Find where the given text appears and provide that cell's center as [X, Y] coordinate. 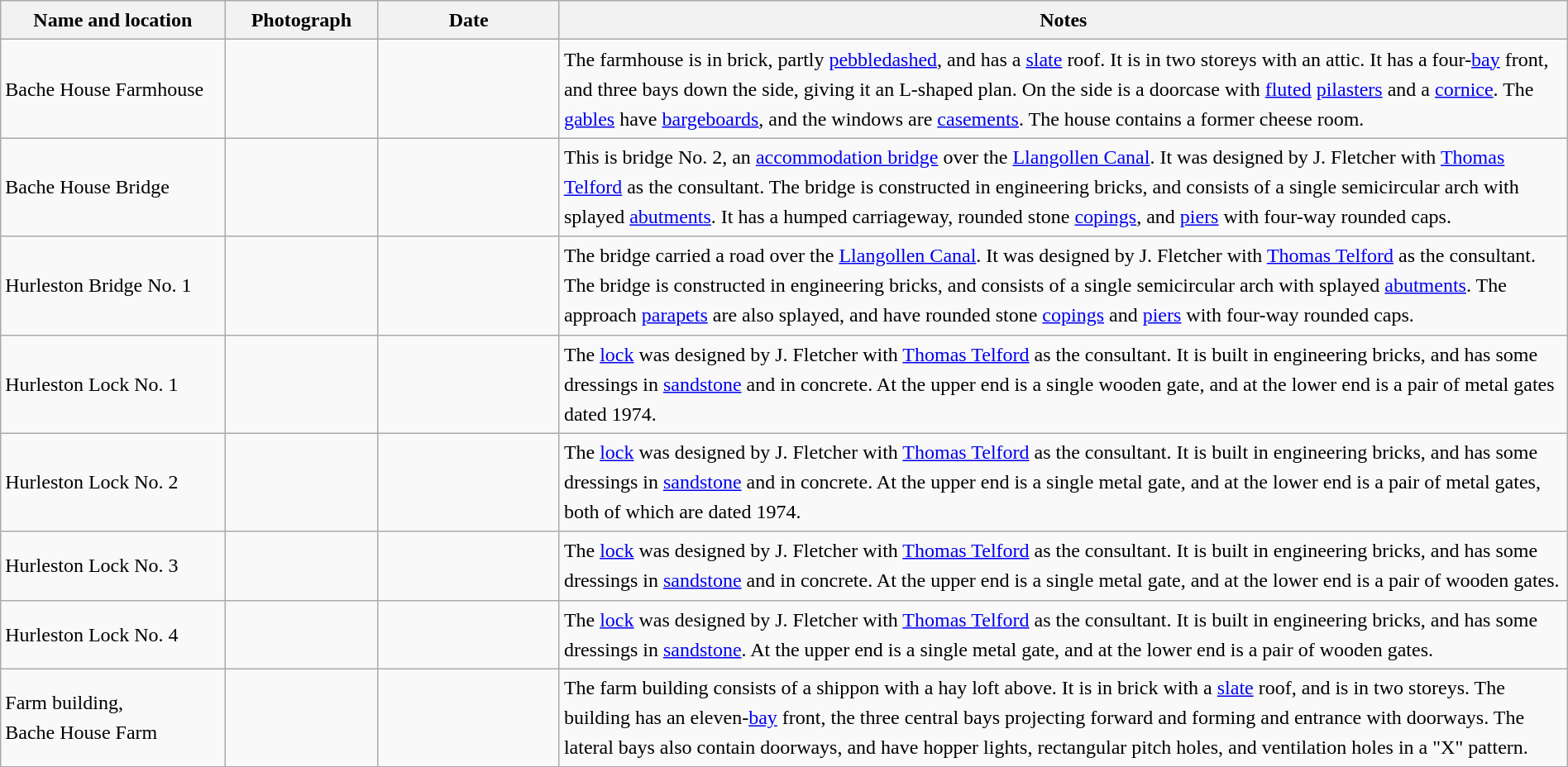
Hurleston Lock No. 2 [112, 483]
Bache House Bridge [112, 187]
Hurleston Bridge No. 1 [112, 286]
Bache House Farmhouse [112, 89]
Name and location [112, 20]
Notes [1064, 20]
Hurleston Lock No. 4 [112, 635]
Hurleston Lock No. 3 [112, 565]
Farm building,Bache House Farm [112, 717]
Date [468, 20]
Hurleston Lock No. 1 [112, 383]
Photograph [301, 20]
